From the cell containing the given text, extract its center point as (x, y) coordinate. 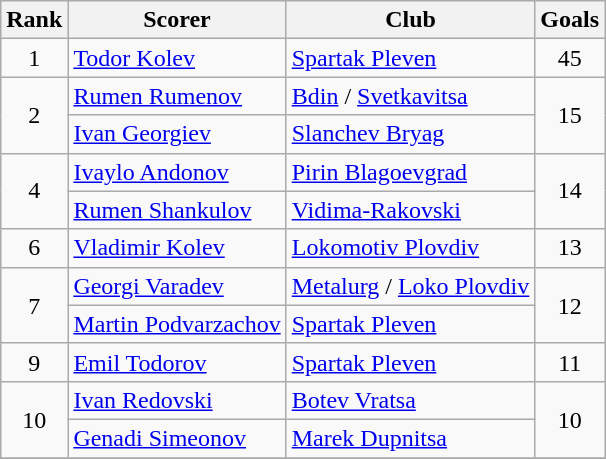
Slanchev Bryag (410, 134)
Rank (34, 20)
Lokomotiv Plovdiv (410, 248)
Genadi Simeonov (177, 438)
15 (570, 115)
45 (570, 58)
Rumen Shankulov (177, 210)
Metalurg / Loko Plovdiv (410, 286)
Botev Vratsa (410, 400)
Ivan Georgiev (177, 134)
Todor Kolev (177, 58)
Club (410, 20)
14 (570, 191)
13 (570, 248)
12 (570, 305)
9 (34, 362)
Scorer (177, 20)
Bdin / Svetkavitsa (410, 96)
11 (570, 362)
2 (34, 115)
Ivan Redovski (177, 400)
Emil Todorov (177, 362)
Martin Podvarzachov (177, 324)
Ivaylo Andonov (177, 172)
Goals (570, 20)
1 (34, 58)
Marek Dupnitsa (410, 438)
4 (34, 191)
Rumen Rumenov (177, 96)
Vidima-Rakovski (410, 210)
Vladimir Kolev (177, 248)
6 (34, 248)
Pirin Blagoevgrad (410, 172)
Georgi Varadev (177, 286)
7 (34, 305)
